Provide the [X, Y] coordinate of the cell's center where the given text is located.  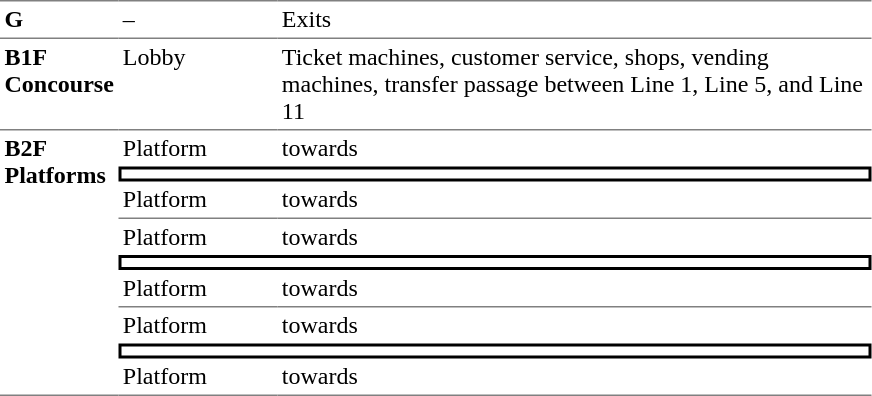
– [198, 19]
G [59, 19]
Exits [574, 19]
B1FConcourse [59, 84]
Lobby [198, 84]
B2FPlatforms [59, 263]
Ticket machines, customer service, shops, vending machines, transfer passage between Line 1, Line 5, and Line 11 [574, 84]
